Scan for the cell matching the given text and deliver its (x, y) coordinate at center. 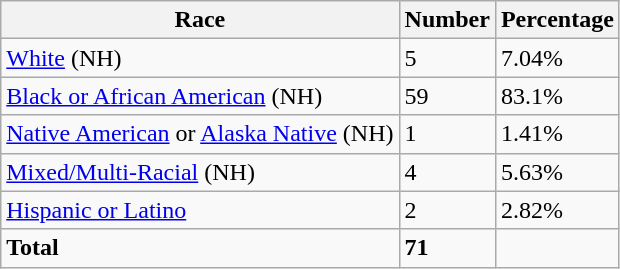
White (NH) (200, 58)
83.1% (557, 96)
1.41% (557, 134)
2 (447, 210)
5 (447, 58)
4 (447, 172)
Percentage (557, 20)
Black or African American (NH) (200, 96)
Mixed/Multi-Racial (NH) (200, 172)
59 (447, 96)
Race (200, 20)
Native American or Alaska Native (NH) (200, 134)
7.04% (557, 58)
Total (200, 248)
Hispanic or Latino (200, 210)
Number (447, 20)
71 (447, 248)
2.82% (557, 210)
1 (447, 134)
5.63% (557, 172)
